For the text-containing cell, return its midpoint in [x, y] coordinate format. 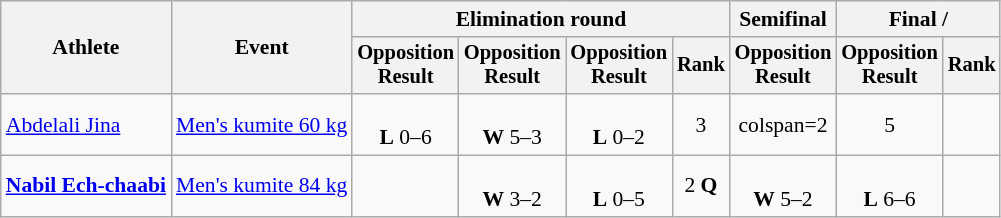
W 5–2 [784, 186]
Final / [918, 19]
Semifinal [784, 19]
Men's kumite 84 kg [262, 186]
2 Q [701, 186]
Elimination round [540, 19]
L 6–6 [890, 186]
colspan=2 [784, 124]
Men's kumite 60 kg [262, 124]
Event [262, 48]
L 0–2 [620, 124]
3 [701, 124]
W 5–3 [512, 124]
W 3–2 [512, 186]
Athlete [86, 48]
Abdelali Jina [86, 124]
L 0–6 [406, 124]
L 0–5 [620, 186]
5 [890, 124]
Nabil Ech-chaabi [86, 186]
